Search for the cell housing the specified text and yield its (X, Y) center coordinate. 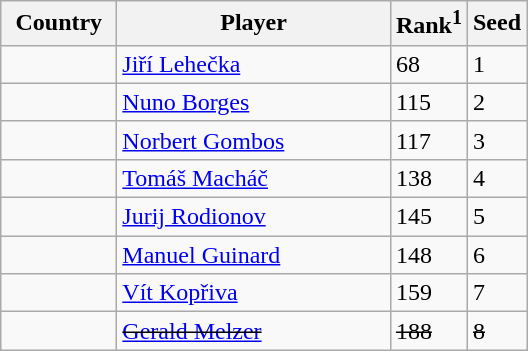
5 (496, 217)
Vít Kopřiva (254, 293)
4 (496, 178)
Jiří Lehečka (254, 64)
7 (496, 293)
188 (428, 331)
68 (428, 64)
115 (428, 102)
2 (496, 102)
3 (496, 140)
1 (496, 64)
Manuel Guinard (254, 255)
Norbert Gombos (254, 140)
138 (428, 178)
Gerald Melzer (254, 331)
148 (428, 255)
Player (254, 24)
Tomáš Macháč (254, 178)
145 (428, 217)
159 (428, 293)
117 (428, 140)
Seed (496, 24)
Nuno Borges (254, 102)
Country (59, 24)
Rank1 (428, 24)
8 (496, 331)
Jurij Rodionov (254, 217)
6 (496, 255)
